Search for the cell housing the specified text and yield its (X, Y) center coordinate. 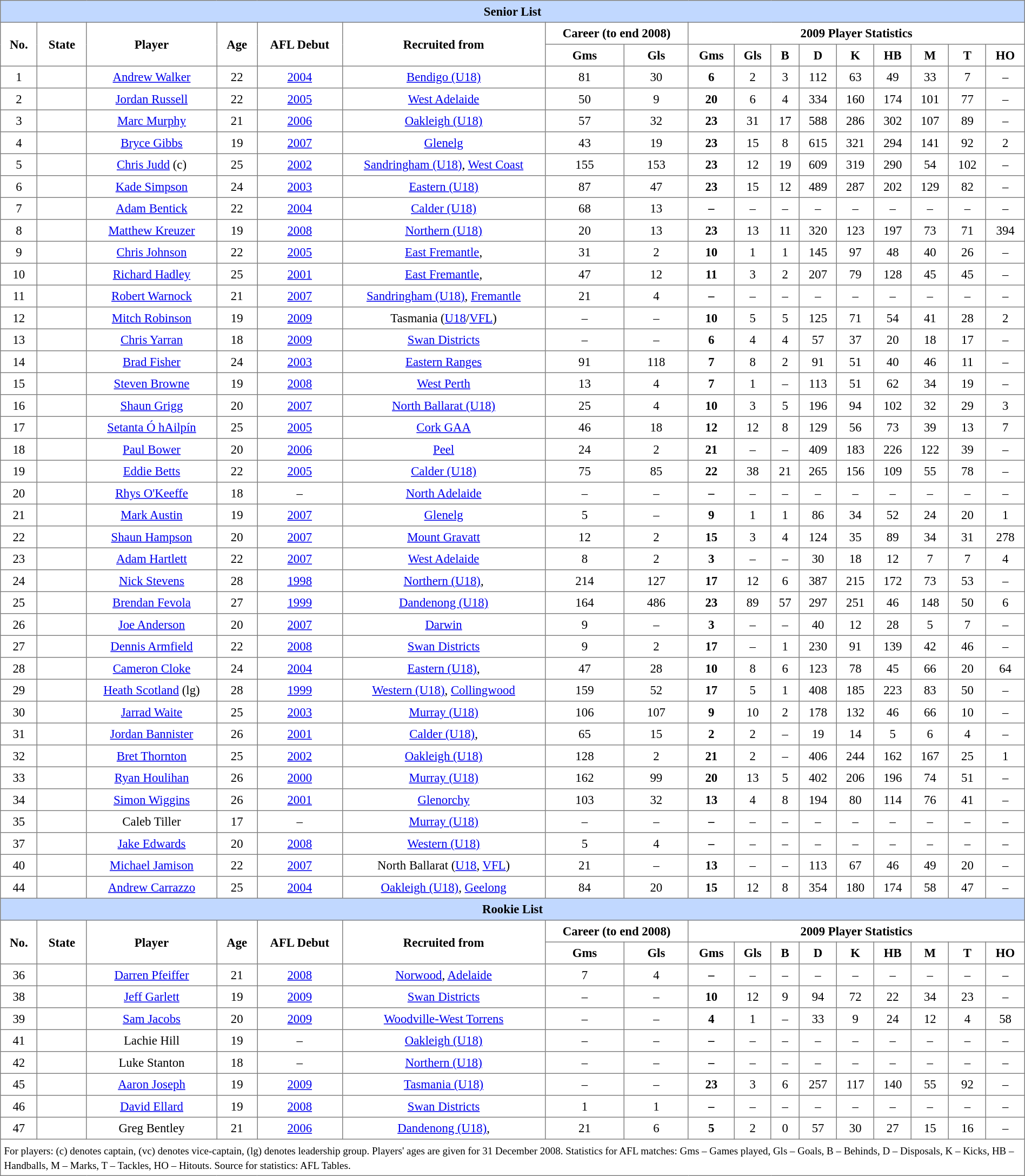
Brad Fisher (151, 362)
Heath Scotland (lg) (151, 690)
194 (817, 800)
215 (855, 581)
Chris Yarran (151, 340)
Mount Gravatt (443, 537)
79 (855, 274)
109 (893, 471)
72 (855, 996)
101 (930, 99)
Kade Simpson (151, 187)
265 (817, 471)
Andrew Carrazzo (151, 887)
206 (855, 778)
106 (585, 712)
140 (893, 1084)
Shaun Hampson (151, 537)
Eastern (U18) (443, 187)
387 (817, 581)
0 (785, 1128)
Jarrad Waite (151, 712)
North Ballarat (U18, VFL) (443, 865)
Cameron Cloke (151, 668)
North Adelaide (443, 493)
118 (656, 362)
141 (930, 143)
76 (930, 800)
Setanta Ó hAilpín (151, 427)
67 (855, 865)
159 (585, 690)
Marc Murphy (151, 121)
Jake Edwards (151, 843)
Jeff Garlett (151, 996)
117 (855, 1084)
Luke Stanton (151, 1062)
180 (855, 887)
64 (1006, 668)
278 (1006, 537)
Peel (443, 449)
Eastern Ranges (443, 362)
Dandenong (U18) (443, 602)
Richard Hadley (151, 274)
36 (19, 975)
Michael Jamison (151, 865)
Adam Hartlett (151, 559)
83 (930, 690)
Northern (U18), (443, 581)
Simon Wiggins (151, 800)
2000 (300, 778)
112 (817, 77)
178 (817, 712)
207 (817, 274)
Andrew Walker (151, 77)
Eddie Betts (151, 471)
Greg Bentley (151, 1128)
Caleb Tiller (151, 821)
87 (585, 187)
286 (855, 121)
Eastern (U18), (443, 668)
80 (855, 800)
Dennis Armfield (151, 646)
West Perth (443, 383)
77 (968, 99)
409 (817, 449)
406 (817, 756)
155 (585, 164)
156 (855, 471)
Darwin (443, 624)
Jordan Bannister (151, 734)
320 (817, 230)
Glenorchy (443, 800)
Brendan Fevola (151, 602)
257 (817, 1084)
Sandringham (U18), Fremantle (443, 296)
Western (U18), Collingwood (443, 690)
Bryce Gibbs (151, 143)
82 (968, 187)
Senior List (512, 11)
394 (1006, 230)
Chris Johnson (151, 252)
230 (817, 646)
127 (656, 581)
408 (817, 690)
Rookie List (512, 909)
Robert Warnock (151, 296)
Paul Bower (151, 449)
122 (930, 449)
Tasmania (U18) (443, 1084)
Lachie Hill (151, 1040)
Nick Stevens (151, 581)
74 (930, 778)
290 (893, 164)
Rhys O'Keeffe (151, 493)
226 (893, 449)
David Ellard (151, 1106)
223 (893, 690)
Woodville-West Torrens (443, 1019)
Adam Bentick (151, 208)
164 (585, 602)
103 (585, 800)
402 (817, 778)
Steven Browne (151, 383)
294 (893, 143)
Aaron Joseph (151, 1084)
53 (968, 581)
145 (817, 252)
Tasmania (U18/VFL) (443, 318)
334 (817, 99)
97 (855, 252)
Bret Thornton (151, 756)
Sandringham (U18), West Coast (443, 164)
68 (585, 208)
63 (855, 77)
86 (817, 515)
183 (855, 449)
125 (817, 318)
202 (893, 187)
84 (585, 887)
214 (585, 581)
Cork GAA (443, 427)
167 (930, 756)
Bendigo (U18) (443, 77)
321 (855, 143)
Joe Anderson (151, 624)
48 (893, 252)
489 (817, 187)
609 (817, 164)
Chris Judd (c) (151, 164)
486 (656, 602)
615 (817, 143)
44 (19, 887)
244 (855, 756)
297 (817, 602)
588 (817, 121)
Mark Austin (151, 515)
139 (893, 646)
185 (855, 690)
65 (585, 734)
Jordan Russell (151, 99)
75 (585, 471)
Calder (U18), (443, 734)
Sam Jacobs (151, 1019)
Ryan Houlihan (151, 778)
Shaun Grigg (151, 406)
43 (585, 143)
Mitch Robinson (151, 318)
Oakleigh (U18), Geelong (443, 887)
124 (817, 537)
153 (656, 164)
354 (817, 887)
99 (656, 778)
148 (930, 602)
62 (893, 383)
Norwood, Adelaide (443, 975)
172 (893, 581)
319 (855, 164)
114 (893, 800)
132 (855, 712)
Matthew Kreuzer (151, 230)
197 (893, 230)
287 (855, 187)
Western (U18) (443, 843)
85 (656, 471)
160 (855, 99)
56 (855, 427)
81 (585, 77)
Darren Pfeiffer (151, 975)
1998 (300, 581)
North Ballarat (U18) (443, 406)
Dandenong (U18), (443, 1128)
251 (855, 602)
302 (893, 121)
